For the text-containing cell, return its midpoint in (x, y) coordinate format. 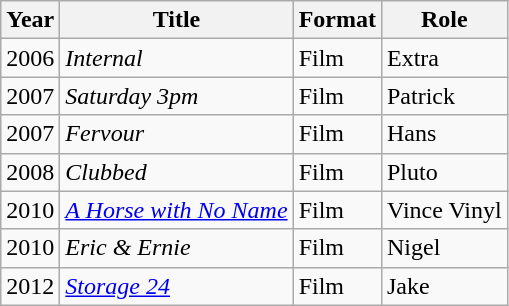
Pluto (444, 172)
2012 (30, 286)
Jake (444, 286)
Saturday 3pm (176, 96)
2008 (30, 172)
Nigel (444, 248)
Title (176, 20)
Eric & Ernie (176, 248)
Vince Vinyl (444, 210)
Internal (176, 58)
Year (30, 20)
Format (337, 20)
Fervour (176, 134)
Extra (444, 58)
2006 (30, 58)
A Horse with No Name (176, 210)
Clubbed (176, 172)
Role (444, 20)
Hans (444, 134)
Storage 24 (176, 286)
Patrick (444, 96)
